Provide the [x, y] coordinate of the cell's center where the given text is located.  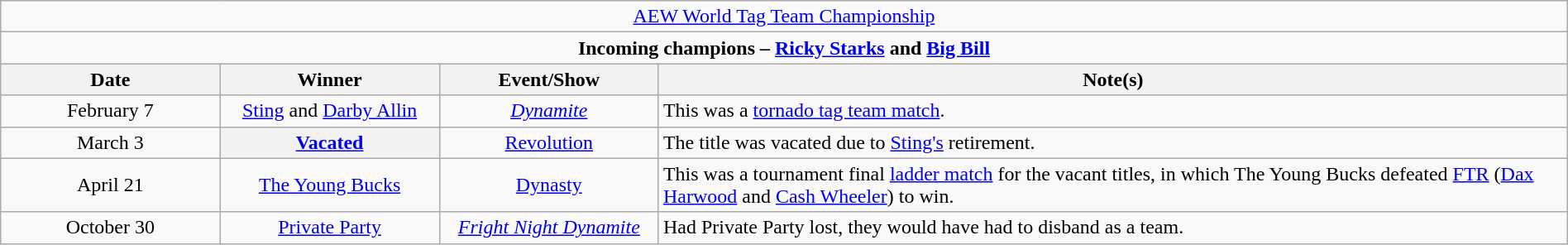
This was a tornado tag team match. [1113, 111]
Date [111, 79]
April 21 [111, 185]
Dynamite [549, 111]
Had Private Party lost, they would have had to disband as a team. [1113, 228]
October 30 [111, 228]
This was a tournament final ladder match for the vacant titles, in which The Young Bucks defeated FTR (Dax Harwood and Cash Wheeler) to win. [1113, 185]
Dynasty [549, 185]
Event/Show [549, 79]
Fright Night Dynamite [549, 228]
The Young Bucks [329, 185]
Private Party [329, 228]
Revolution [549, 142]
Incoming champions – Ricky Starks and Big Bill [784, 48]
Winner [329, 79]
AEW World Tag Team Championship [784, 17]
Sting and Darby Allin [329, 111]
Vacated [329, 142]
Note(s) [1113, 79]
March 3 [111, 142]
February 7 [111, 111]
The title was vacated due to Sting's retirement. [1113, 142]
